From the cell containing the given text, extract its center point as [x, y] coordinate. 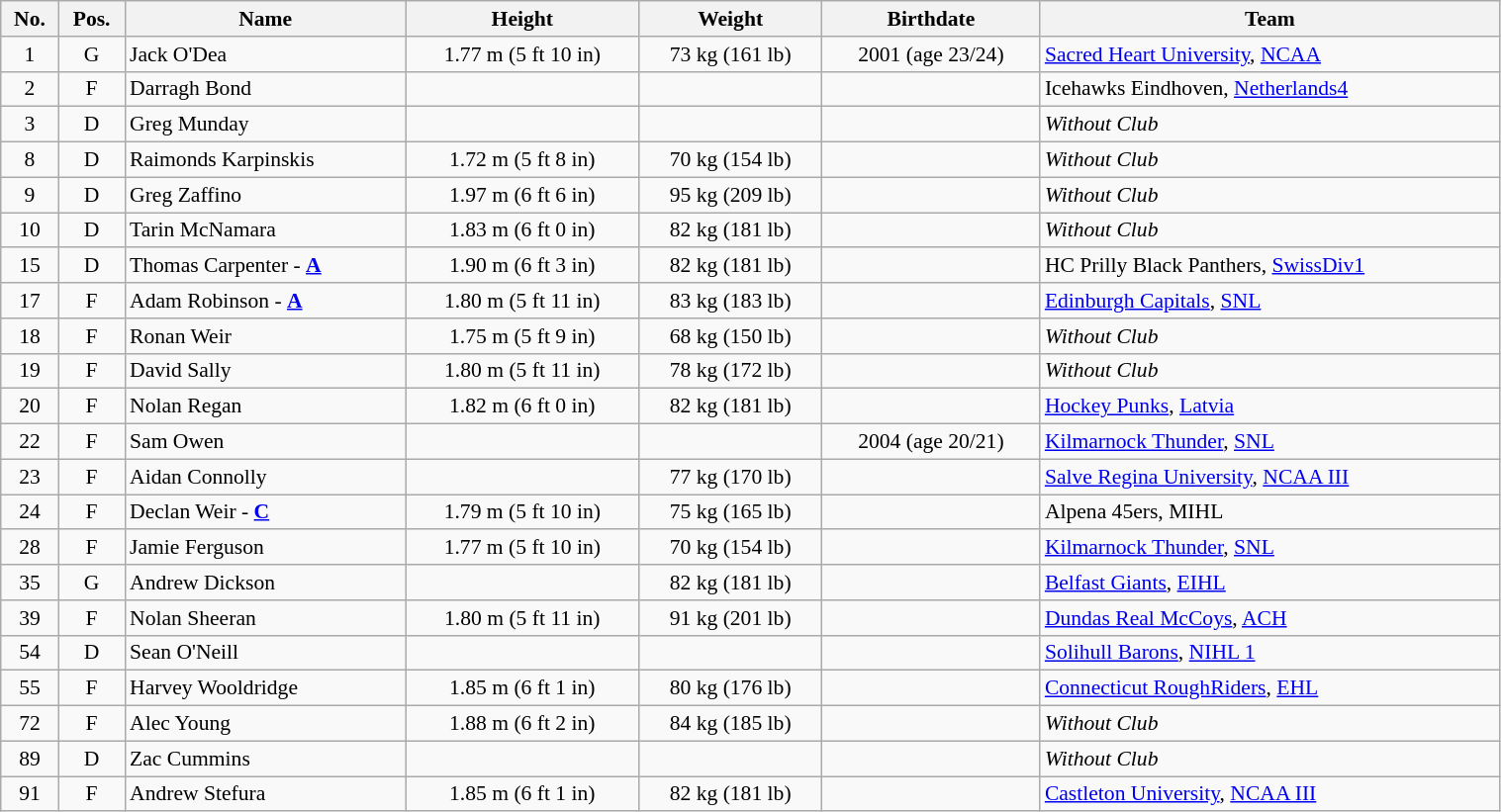
22 [30, 442]
55 [30, 688]
91 [30, 794]
Greg Zaffino [265, 195]
No. [30, 19]
1.79 m (5 ft 10 in) [522, 512]
19 [30, 371]
Castleton University, NCAA III [1270, 794]
Nolan Sheeran [265, 618]
1.97 m (6 ft 6 in) [522, 195]
54 [30, 653]
Connecticut RoughRiders, EHL [1270, 688]
95 kg (209 lb) [730, 195]
Name [265, 19]
Adam Robinson - A [265, 301]
80 kg (176 lb) [730, 688]
83 kg (183 lb) [730, 301]
2004 (age 20/21) [931, 442]
Pos. [91, 19]
Hockey Punks, Latvia [1270, 406]
Zac Cummins [265, 759]
15 [30, 266]
Andrew Dickson [265, 583]
8 [30, 160]
1.88 m (6 ft 2 in) [522, 724]
Salve Regina University, NCAA III [1270, 477]
24 [30, 512]
Tarin McNamara [265, 230]
28 [30, 548]
72 [30, 724]
3 [30, 125]
73 kg (161 lb) [730, 54]
Alpena 45ers, MIHL [1270, 512]
Jamie Ferguson [265, 548]
Declan Weir - C [265, 512]
1.82 m (6 ft 0 in) [522, 406]
Solihull Barons, NIHL 1 [1270, 653]
2001 (age 23/24) [931, 54]
Thomas Carpenter - A [265, 266]
20 [30, 406]
68 kg (150 lb) [730, 336]
Aidan Connolly [265, 477]
David Sally [265, 371]
Alec Young [265, 724]
Sacred Heart University, NCAA [1270, 54]
84 kg (185 lb) [730, 724]
Birthdate [931, 19]
Raimonds Karpinskis [265, 160]
18 [30, 336]
39 [30, 618]
Edinburgh Capitals, SNL [1270, 301]
Andrew Stefura [265, 794]
Nolan Regan [265, 406]
2 [30, 89]
1.90 m (6 ft 3 in) [522, 266]
89 [30, 759]
Darragh Bond [265, 89]
1.75 m (5 ft 9 in) [522, 336]
9 [30, 195]
Belfast Giants, EIHL [1270, 583]
Ronan Weir [265, 336]
17 [30, 301]
35 [30, 583]
1.83 m (6 ft 0 in) [522, 230]
10 [30, 230]
Team [1270, 19]
78 kg (172 lb) [730, 371]
HC Prilly Black Panthers, SwissDiv1 [1270, 266]
Sam Owen [265, 442]
Height [522, 19]
Dundas Real McCoys, ACH [1270, 618]
75 kg (165 lb) [730, 512]
Weight [730, 19]
Sean O'Neill [265, 653]
77 kg (170 lb) [730, 477]
23 [30, 477]
Jack O'Dea [265, 54]
1 [30, 54]
Greg Munday [265, 125]
Harvey Wooldridge [265, 688]
91 kg (201 lb) [730, 618]
1.72 m (5 ft 8 in) [522, 160]
Icehawks Eindhoven, Netherlands4 [1270, 89]
